Locate the cell with the specified text and output its (x, y) center coordinate. 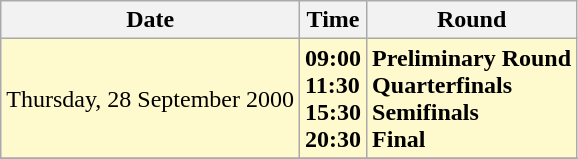
Time (334, 20)
Preliminary RoundQuarterfinalsSemifinalsFinal (472, 98)
09:0011:3015:3020:30 (334, 98)
Round (472, 20)
Date (150, 20)
Thursday, 28 September 2000 (150, 98)
